Identify which cell holds the provided text, then report its [x, y] central coordinate. 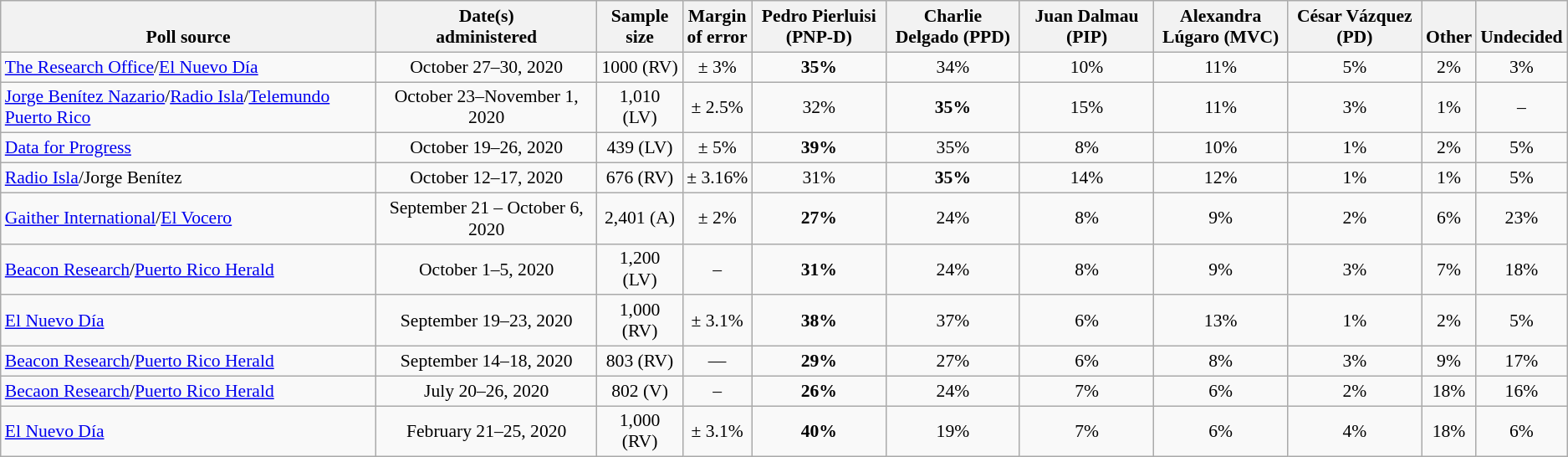
16% [1522, 391]
34% [953, 67]
± 5% [718, 148]
César Vázquez (PD) [1355, 27]
Samplesize [640, 27]
October 19–26, 2020 [487, 148]
± 2.5% [718, 107]
15% [1086, 107]
Pedro Pierluisi (PNP-D) [819, 27]
October 1–5, 2020 [487, 270]
23% [1522, 218]
September 14–18, 2020 [487, 362]
39% [819, 148]
Becaon Research/Puerto Rico Herald [189, 391]
13% [1221, 321]
802 (V) [640, 391]
Undecided [1522, 27]
± 3.16% [718, 178]
17% [1522, 362]
September 21 – October 6, 2020 [487, 218]
± 3% [718, 67]
Juan Dalmau (PIP) [1086, 27]
14% [1086, 178]
Other [1448, 27]
38% [819, 321]
Charlie Delgado (PPD) [953, 27]
Gaither International/El Vocero [189, 218]
Poll source [189, 27]
29% [819, 362]
26% [819, 391]
Data for Progress [189, 148]
Date(s)administered [487, 27]
32% [819, 107]
12% [1221, 178]
1,010 (LV) [640, 107]
February 21–25, 2020 [487, 432]
Marginof error [718, 27]
October 12–17, 2020 [487, 178]
September 19–23, 2020 [487, 321]
40% [819, 432]
37% [953, 321]
676 (RV) [640, 178]
439 (LV) [640, 148]
1,200 (LV) [640, 270]
July 20–26, 2020 [487, 391]
Alexandra Lúgaro (MVC) [1221, 27]
October 27–30, 2020 [487, 67]
Jorge Benítez Nazario/Radio Isla/Telemundo Puerto Rico [189, 107]
Radio Isla/Jorge Benítez [189, 178]
The Research Office/El Nuevo Día [189, 67]
803 (RV) [640, 362]
October 23–November 1, 2020 [487, 107]
2,401 (A) [640, 218]
± 2% [718, 218]
1000 (RV) [640, 67]
— [718, 362]
4% [1355, 432]
19% [953, 432]
